Return the (X, Y) coordinate for the center point of the cell that contains the specified text.  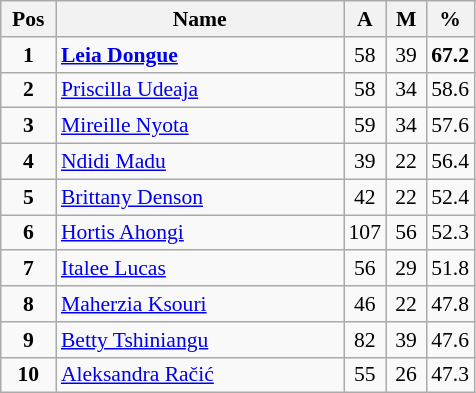
59 (366, 126)
4 (28, 162)
46 (366, 304)
2 (28, 90)
7 (28, 269)
26 (406, 375)
A (366, 19)
Pos (28, 19)
1 (28, 55)
58.6 (450, 90)
56.4 (450, 162)
9 (28, 340)
Brittany Denson (200, 197)
Aleksandra Račić (200, 375)
52.4 (450, 197)
29 (406, 269)
47.6 (450, 340)
Priscilla Udeaja (200, 90)
6 (28, 233)
Hortis Ahongi (200, 233)
Italee Lucas (200, 269)
55 (366, 375)
107 (366, 233)
Mireille Nyota (200, 126)
82 (366, 340)
3 (28, 126)
8 (28, 304)
42 (366, 197)
67.2 (450, 55)
47.3 (450, 375)
47.8 (450, 304)
% (450, 19)
Leia Dongue (200, 55)
5 (28, 197)
10 (28, 375)
51.8 (450, 269)
52.3 (450, 233)
Betty Tshiniangu (200, 340)
Ndidi Madu (200, 162)
57.6 (450, 126)
M (406, 19)
Maherzia Ksouri (200, 304)
Name (200, 19)
